From the cell containing the given text, extract its center point as [X, Y] coordinate. 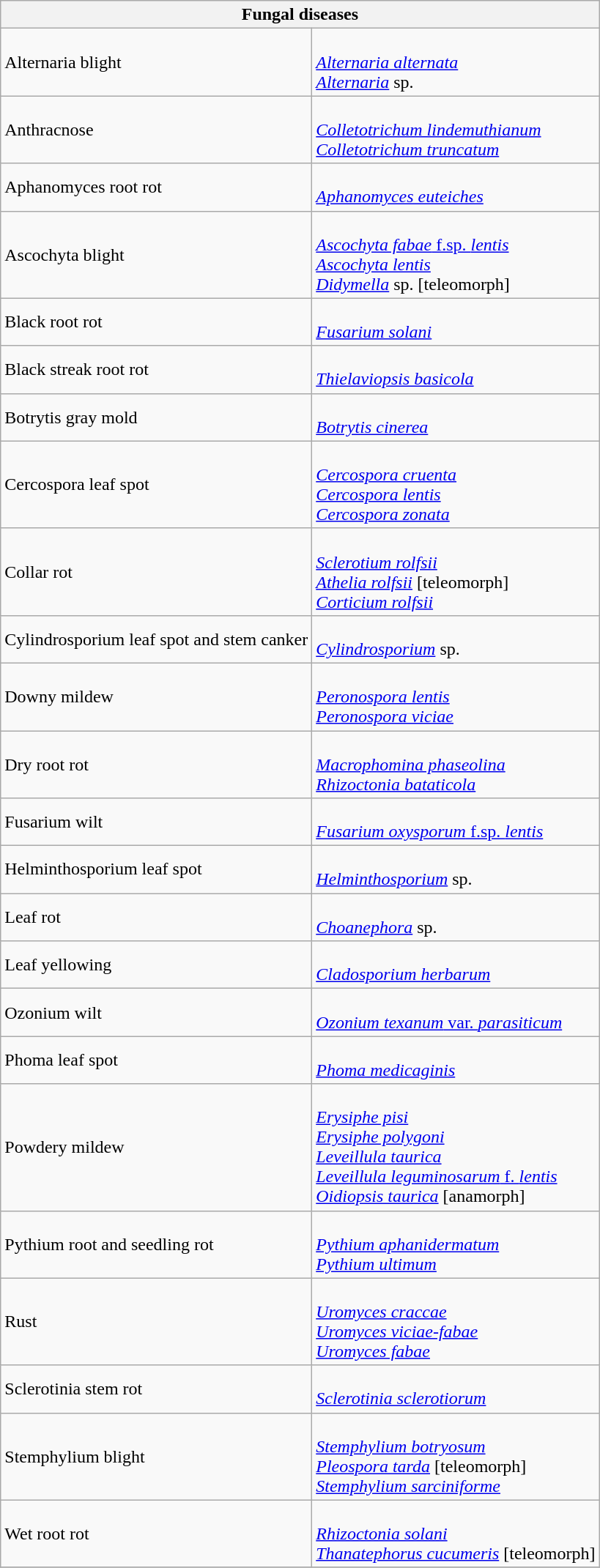
Botrytis gray mold [157, 417]
Erysiphe pisi Erysiphe polygoni Leveillula taurica Leveillula leguminosarum f. lentis Oidiopsis taurica [anamorph] [456, 1147]
Macrophomina phaseolina Rhizoctonia bataticola [456, 765]
Leaf yellowing [157, 965]
Fusarium oxysporum f.sp. lentis [456, 822]
Phoma medicaginis [456, 1060]
Black streak root rot [157, 369]
Black root rot [157, 322]
Cylindrosporium leaf spot and stem canker [157, 639]
Helminthosporium sp. [456, 870]
Downy mildew [157, 696]
Aphanomyces euteiches [456, 187]
Cercospora cruenta Cercospora lentis Cercospora zonata [456, 485]
Thielaviopsis basicola [456, 369]
Alternaria alternata Alternaria sp. [456, 62]
Fusarium wilt [157, 822]
Ozonium wilt [157, 1012]
Cladosporium herbarum [456, 965]
Fusarium solani [456, 322]
Botrytis cinerea [456, 417]
Cercospora leaf spot [157, 485]
Uromyces craccae Uromyces viciae-fabae Uromyces fabae [456, 1321]
Ozonium texanum var. parasiticum [456, 1012]
Ascochyta blight [157, 255]
Phoma leaf spot [157, 1060]
Anthracnose [157, 130]
Powdery mildew [157, 1147]
Peronospora lentis Peronospora viciae [456, 696]
Sclerotinia sclerotiorum [456, 1389]
Cylindrosporium sp. [456, 639]
Rhizoctonia solani Thanatephorus cucumeris [teleomorph] [456, 1534]
Pythium aphanidermatum Pythium ultimum [456, 1244]
Sclerotinia stem rot [157, 1389]
Leaf rot [157, 917]
Stemphylium botryosum Pleospora tarda [teleomorph] Stemphylium sarciniforme [456, 1456]
Ascochyta fabae f.sp. lentis Ascochyta lentis Didymella sp. [teleomorph] [456, 255]
Aphanomyces root rot [157, 187]
Collar rot [157, 571]
Stemphylium blight [157, 1456]
Pythium root and seedling rot [157, 1244]
Helminthosporium leaf spot [157, 870]
Alternaria blight [157, 62]
Rust [157, 1321]
Fungal diseases [300, 15]
Dry root rot [157, 765]
Wet root rot [157, 1534]
Colletotrichum lindemuthianum Colletotrichum truncatum [456, 130]
Sclerotium rolfsii Athelia rolfsii [teleomorph] Corticium rolfsii [456, 571]
Choanephora sp. [456, 917]
